Return the [x, y] coordinate for the center point of the cell that contains the specified text.  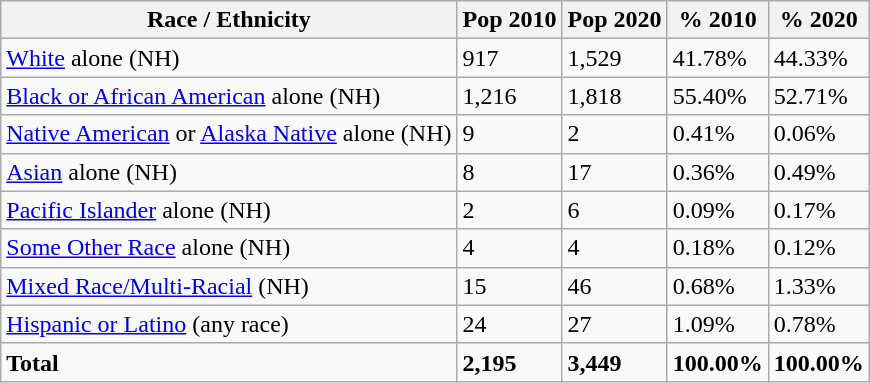
1.33% [818, 286]
2,195 [510, 362]
3,449 [614, 362]
0.06% [818, 134]
% 2010 [718, 20]
% 2020 [818, 20]
0.41% [718, 134]
Pop 2010 [510, 20]
Native American or Alaska Native alone (NH) [229, 134]
0.78% [818, 324]
1,529 [614, 58]
0.68% [718, 286]
41.78% [718, 58]
55.40% [718, 96]
0.12% [818, 248]
24 [510, 324]
Race / Ethnicity [229, 20]
44.33% [818, 58]
917 [510, 58]
Pacific Islander alone (NH) [229, 210]
Mixed Race/Multi-Racial (NH) [229, 286]
0.49% [818, 172]
27 [614, 324]
1.09% [718, 324]
8 [510, 172]
1,216 [510, 96]
17 [614, 172]
0.36% [718, 172]
Pop 2020 [614, 20]
15 [510, 286]
Black or African American alone (NH) [229, 96]
Some Other Race alone (NH) [229, 248]
46 [614, 286]
Asian alone (NH) [229, 172]
52.71% [818, 96]
6 [614, 210]
Total [229, 362]
9 [510, 134]
0.17% [818, 210]
0.18% [718, 248]
0.09% [718, 210]
White alone (NH) [229, 58]
Hispanic or Latino (any race) [229, 324]
1,818 [614, 96]
